Provide the (X, Y) coordinate of the cell's center where the given text is located.  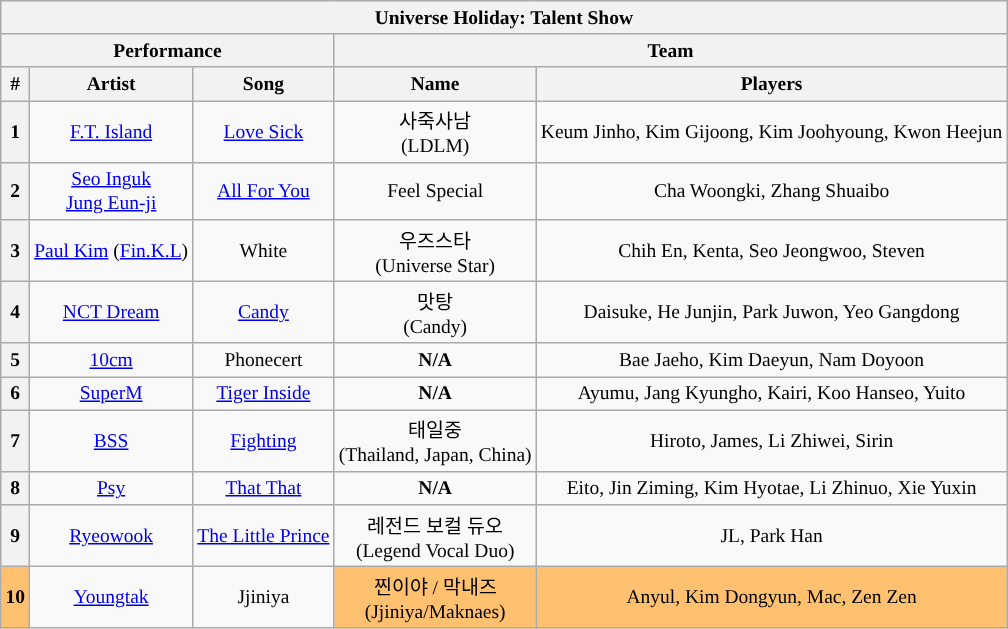
레전드 보컬 듀오 (Legend Vocal Duo) (435, 536)
Performance (168, 50)
5 (16, 360)
1 (16, 132)
Anyul, Kim Dongyun, Mac, Zen Zen (772, 598)
Universe Holiday: Talent Show (504, 18)
Players (772, 84)
Love Sick (264, 132)
Hiroto, James, Li Zhiwei, Sirin (772, 441)
사죽사남 (LDLM) (435, 132)
Seo IngukJung Eun-ji (112, 190)
Paul Kim (Fin.K.L) (112, 251)
4 (16, 312)
우즈스타(Universe Star) (435, 251)
Daisuke, He Junjin, Park Juwon, Yeo Gangdong (772, 312)
Chih En, Kenta, Seo Jeongwoo, Steven (772, 251)
10 (16, 598)
Tiger Inside (264, 392)
Cha Woongki, Zhang Shuaibo (772, 190)
Name (435, 84)
찐이야 / 막내즈(Jjiniya/Maknaes) (435, 598)
The Little Prince (264, 536)
JL, Park Han (772, 536)
Keum Jinho, Kim Gijoong, Kim Joohyoung, Kwon Heejun (772, 132)
Song (264, 84)
Ayumu, Jang Kyungho, Kairi, Koo Hanseo, Yuito (772, 392)
Artist (112, 84)
10cm (112, 360)
Jjiniya (264, 598)
NCT Dream (112, 312)
Feel Special (435, 190)
3 (16, 251)
Youngtak (112, 598)
F.T. Island (112, 132)
2 (16, 190)
Psy (112, 488)
Bae Jaeho, Kim Daeyun, Nam Doyoon (772, 360)
Ryeowook (112, 536)
8 (16, 488)
Fighting (264, 441)
SuperM (112, 392)
Eito, Jin Ziming, Kim Hyotae, Li Zhinuo, Xie Yuxin (772, 488)
7 (16, 441)
Team (670, 50)
6 (16, 392)
태일중 (Thailand, Japan, China) (435, 441)
Candy (264, 312)
맛탕 (Candy) (435, 312)
# (16, 84)
That That (264, 488)
BSS (112, 441)
Phonecert (264, 360)
All For You (264, 190)
White (264, 251)
9 (16, 536)
